Capture the cell that displays the provided text and extract its [X, Y] central coordinate. 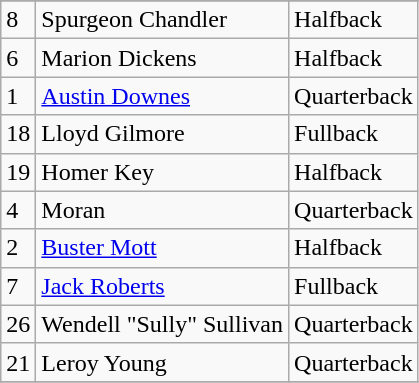
Marion Dickens [162, 58]
2 [18, 248]
Buster Mott [162, 248]
Homer Key [162, 172]
Wendell "Sully" Sullivan [162, 324]
Spurgeon Chandler [162, 20]
Jack Roberts [162, 286]
Lloyd Gilmore [162, 134]
7 [18, 286]
4 [18, 210]
26 [18, 324]
19 [18, 172]
21 [18, 362]
18 [18, 134]
6 [18, 58]
Moran [162, 210]
8 [18, 20]
Leroy Young [162, 362]
Austin Downes [162, 96]
1 [18, 96]
